Return the (X, Y) coordinate for the center point of the cell that contains the specified text.  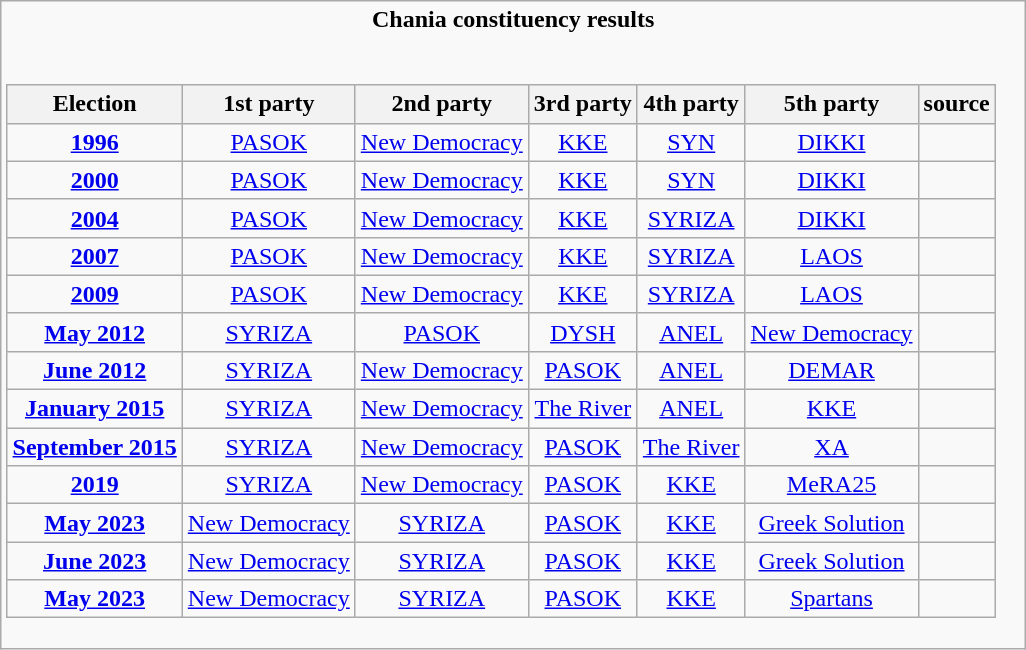
Spartans (832, 599)
5th party (832, 104)
2019 (94, 485)
2007 (94, 256)
September 2015 (94, 447)
1st party (268, 104)
2009 (94, 294)
January 2015 (94, 409)
4th party (691, 104)
3rd party (582, 104)
May 2012 (94, 332)
June 2012 (94, 370)
MeRA25 (832, 485)
DEMAR (832, 370)
2nd party (442, 104)
source (956, 104)
2000 (94, 180)
XA (832, 447)
2004 (94, 218)
Election (94, 104)
DYSH (582, 332)
June 2023 (94, 561)
1996 (94, 142)
